Output the (X, Y) coordinate of the center of the cell containing the given text.  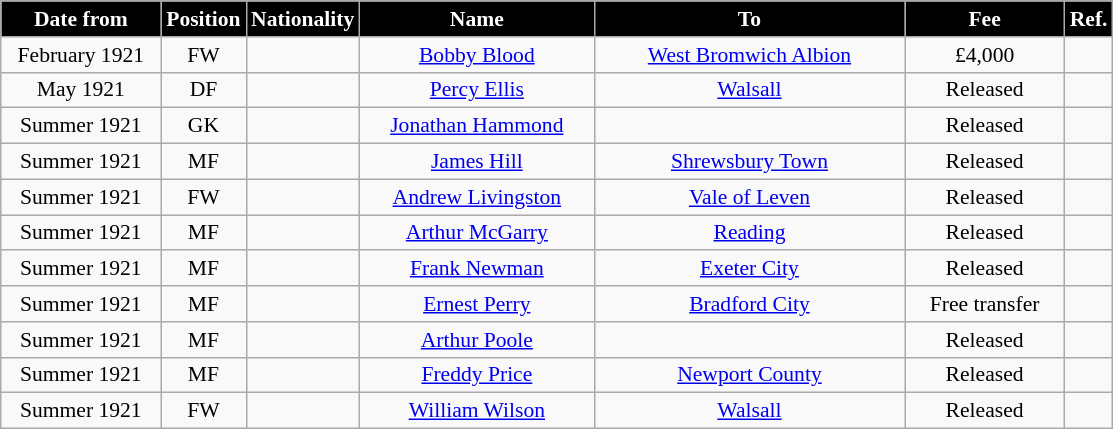
£4,000 (985, 55)
Arthur McGarry (476, 233)
Vale of Leven (749, 197)
Ernest Perry (476, 304)
Andrew Livingston (476, 197)
To (749, 19)
GK (204, 126)
Free transfer (985, 304)
Jonathan Hammond (476, 126)
James Hill (476, 162)
DF (204, 90)
Bradford City (749, 304)
Exeter City (749, 269)
Position (204, 19)
Frank Newman (476, 269)
Freddy Price (476, 375)
Arthur Poole (476, 340)
Shrewsbury Town (749, 162)
February 1921 (81, 55)
Fee (985, 19)
Newport County (749, 375)
Ref. (1089, 19)
Bobby Blood (476, 55)
West Bromwich Albion (749, 55)
Date from (81, 19)
Nationality (302, 19)
Reading (749, 233)
Percy Ellis (476, 90)
William Wilson (476, 411)
May 1921 (81, 90)
Name (476, 19)
